Provide the [X, Y] coordinate of the cell's center where the given text is located.  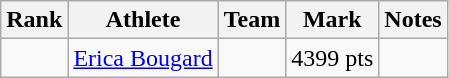
Rank [34, 20]
Team [252, 20]
Mark [332, 20]
Athlete [143, 20]
4399 pts [332, 58]
Erica Bougard [143, 58]
Notes [413, 20]
